Find where the given text appears and provide that cell's center as [x, y] coordinate. 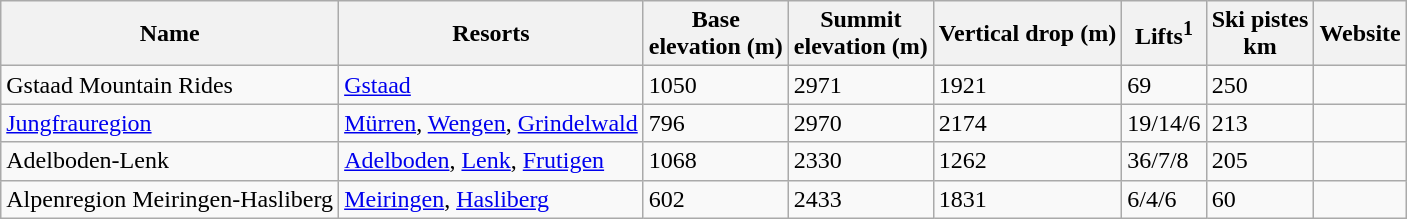
1050 [716, 85]
6/4/6 [1164, 199]
Vertical drop (m) [1027, 34]
Mürren, Wengen, Grindelwald [492, 123]
Ski pistes km [1260, 34]
2174 [1027, 123]
36/7/8 [1164, 161]
1921 [1027, 85]
Summitelevation (m) [860, 34]
1068 [716, 161]
69 [1164, 85]
2330 [860, 161]
213 [1260, 123]
19/14/6 [1164, 123]
796 [716, 123]
602 [716, 199]
1262 [1027, 161]
Alpenregion Meiringen-Hasliberg [170, 199]
2433 [860, 199]
2971 [860, 85]
Gstaad [492, 85]
Website [1360, 34]
Gstaad Mountain Rides [170, 85]
205 [1260, 161]
Meiringen, Hasliberg [492, 199]
Baseelevation (m) [716, 34]
Adelboden-Lenk [170, 161]
2970 [860, 123]
Resorts [492, 34]
Name [170, 34]
Jungfrauregion [170, 123]
60 [1260, 199]
1831 [1027, 199]
Adelboden, Lenk, Frutigen [492, 161]
250 [1260, 85]
Lifts1 [1164, 34]
